Capture the cell that displays the provided text and extract its (X, Y) central coordinate. 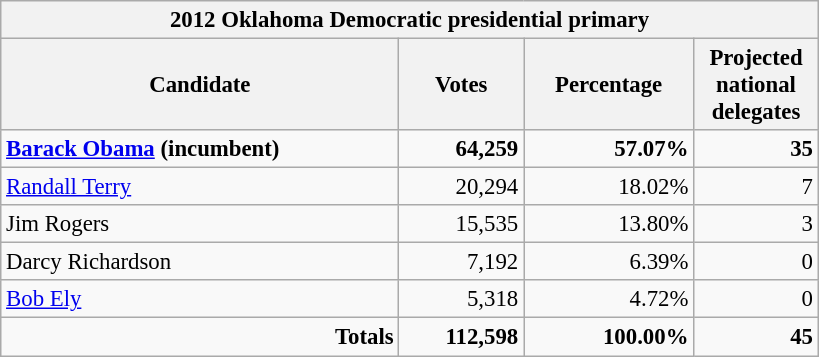
20,294 (462, 187)
Totals (200, 337)
100.00% (609, 337)
Randall Terry (200, 187)
64,259 (462, 149)
6.39% (609, 262)
4.72% (609, 299)
112,598 (462, 337)
7 (756, 187)
2012 Oklahoma Democratic presidential primary (410, 20)
Votes (462, 85)
45 (756, 337)
5,318 (462, 299)
3 (756, 224)
Bob Ely (200, 299)
15,535 (462, 224)
Barack Obama (incumbent) (200, 149)
Percentage (609, 85)
18.02% (609, 187)
7,192 (462, 262)
Candidate (200, 85)
57.07% (609, 149)
Jim Rogers (200, 224)
Projected national delegates (756, 85)
13.80% (609, 224)
Darcy Richardson (200, 262)
35 (756, 149)
